For the text-containing cell, return its midpoint in [X, Y] coordinate format. 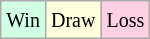
Draw [72, 20]
Loss [126, 20]
Win [24, 20]
